Extract the [X, Y] coordinate from the center of the cell holding the provided text.  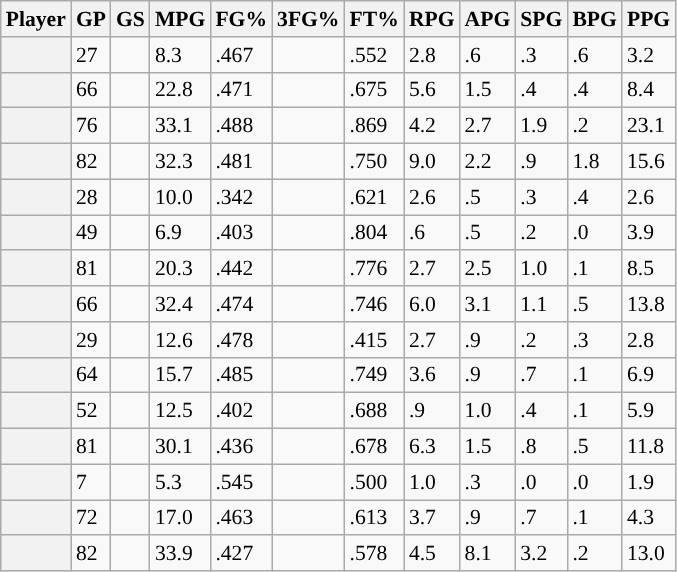
15.7 [180, 375]
.675 [374, 90]
APG [488, 19]
8.3 [180, 55]
.415 [374, 340]
33.1 [180, 126]
.474 [241, 304]
GS [130, 19]
.750 [374, 162]
.776 [374, 269]
6.3 [432, 447]
GP [91, 19]
3.7 [432, 518]
.442 [241, 269]
FG% [241, 19]
9.0 [432, 162]
13.0 [648, 554]
28 [91, 197]
.427 [241, 554]
.8 [541, 447]
30.1 [180, 447]
.488 [241, 126]
.578 [374, 554]
33.9 [180, 554]
MPG [180, 19]
.436 [241, 447]
52 [91, 411]
12.5 [180, 411]
.463 [241, 518]
3.6 [432, 375]
.478 [241, 340]
SPG [541, 19]
1.8 [594, 162]
.749 [374, 375]
.545 [241, 482]
2.5 [488, 269]
3FG% [308, 19]
32.3 [180, 162]
BPG [594, 19]
.678 [374, 447]
.552 [374, 55]
PPG [648, 19]
5.6 [432, 90]
.485 [241, 375]
32.4 [180, 304]
76 [91, 126]
.342 [241, 197]
5.3 [180, 482]
12.6 [180, 340]
.804 [374, 233]
.403 [241, 233]
13.8 [648, 304]
27 [91, 55]
64 [91, 375]
.746 [374, 304]
4.2 [432, 126]
49 [91, 233]
1.1 [541, 304]
3.9 [648, 233]
.688 [374, 411]
2.2 [488, 162]
72 [91, 518]
11.8 [648, 447]
8.1 [488, 554]
22.8 [180, 90]
4.5 [432, 554]
RPG [432, 19]
8.4 [648, 90]
FT% [374, 19]
.613 [374, 518]
.481 [241, 162]
Player [36, 19]
10.0 [180, 197]
7 [91, 482]
.471 [241, 90]
17.0 [180, 518]
.621 [374, 197]
.467 [241, 55]
5.9 [648, 411]
23.1 [648, 126]
8.5 [648, 269]
29 [91, 340]
6.0 [432, 304]
3.1 [488, 304]
.869 [374, 126]
15.6 [648, 162]
4.3 [648, 518]
20.3 [180, 269]
.500 [374, 482]
.402 [241, 411]
